Search for the cell housing the specified text and yield its (x, y) center coordinate. 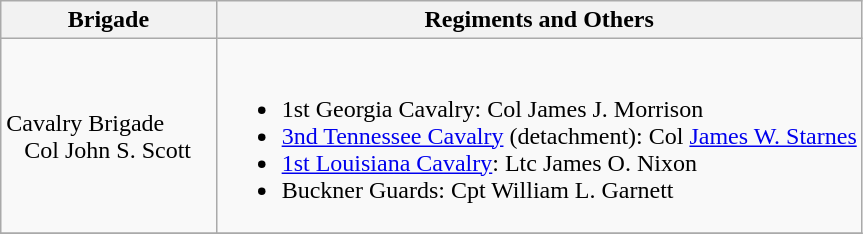
Cavalry Brigade Col John S. Scott (108, 136)
Regiments and Others (539, 20)
Brigade (108, 20)
